Capture the cell that displays the provided text and extract its [x, y] central coordinate. 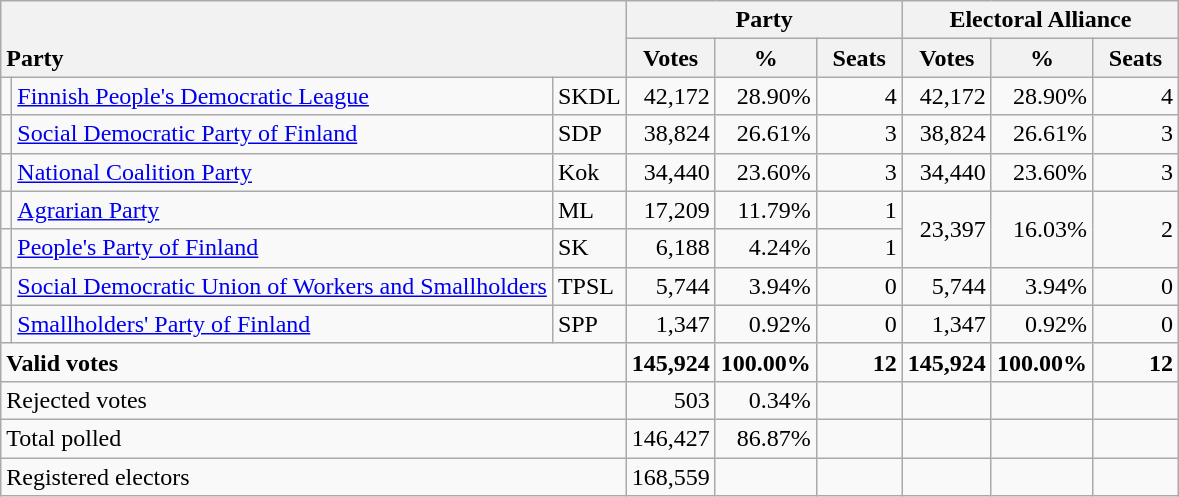
SK [589, 248]
168,559 [670, 477]
SPP [589, 324]
Total polled [314, 438]
National Coalition Party [282, 172]
503 [670, 400]
Smallholders' Party of Finland [282, 324]
Finnish People's Democratic League [282, 96]
TPSL [589, 286]
0.34% [766, 400]
SKDL [589, 96]
16.03% [1042, 229]
Valid votes [314, 362]
ML [589, 210]
23,397 [946, 229]
Kok [589, 172]
Electoral Alliance [1040, 20]
17,209 [670, 210]
11.79% [766, 210]
2 [1135, 229]
Rejected votes [314, 400]
People's Party of Finland [282, 248]
Registered electors [314, 477]
Social Democratic Union of Workers and Smallholders [282, 286]
SDP [589, 134]
6,188 [670, 248]
Agrarian Party [282, 210]
86.87% [766, 438]
146,427 [670, 438]
Social Democratic Party of Finland [282, 134]
4.24% [766, 248]
